Output the [x, y] coordinate of the center of the cell containing the given text.  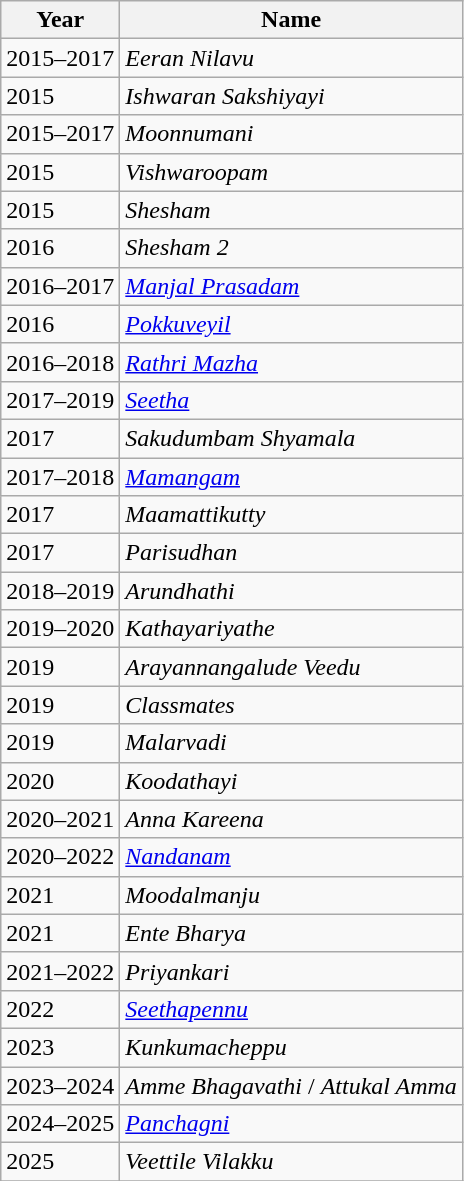
Sakudumbam Shyamala [292, 438]
2020 [60, 781]
Vishwaroopam [292, 172]
Moodalmanju [292, 895]
Malarvadi [292, 743]
2021–2022 [60, 971]
Kunkumacheppu [292, 1047]
Name [292, 20]
Shesham 2 [292, 248]
2025 [60, 1162]
Classmates [292, 705]
Year [60, 20]
Panchagni [292, 1124]
2023 [60, 1047]
Moonnumani [292, 134]
2024–2025 [60, 1124]
2020–2021 [60, 819]
Rathri Mazha [292, 362]
2016–2017 [60, 286]
Seetha [292, 400]
Eeran Nilavu [292, 58]
2019–2020 [60, 629]
Nandanam [292, 857]
2017–2019 [60, 400]
Kathayariyathe [292, 629]
2023–2024 [60, 1085]
Manjal Prasadam [292, 286]
Parisudhan [292, 553]
Ishwaran Sakshiyayi [292, 96]
Amme Bhagavathi / Attukal Amma [292, 1085]
2022 [60, 1009]
Ente Bharya [292, 933]
Pokkuveyil [292, 324]
2020–2022 [60, 857]
2018–2019 [60, 591]
Seethapennu [292, 1009]
Anna Kareena [292, 819]
Arayannangalude Veedu [292, 667]
Mamangam [292, 477]
Shesham [292, 210]
Koodathayi [292, 781]
Maamattikutty [292, 515]
Priyankari [292, 971]
Veettile Vilakku [292, 1162]
2016–2018 [60, 362]
2017–2018 [60, 477]
Arundhathi [292, 591]
